Pinpoint the cell where the given text exists, returning its [x, y] midpoint coordinate. 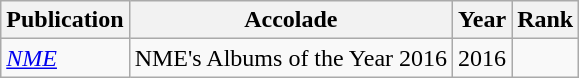
Accolade [290, 20]
2016 [482, 58]
Rank [546, 20]
NME [65, 58]
Year [482, 20]
Publication [65, 20]
NME's Albums of the Year 2016 [290, 58]
